Output the [X, Y] coordinate of the center of the cell containing the given text.  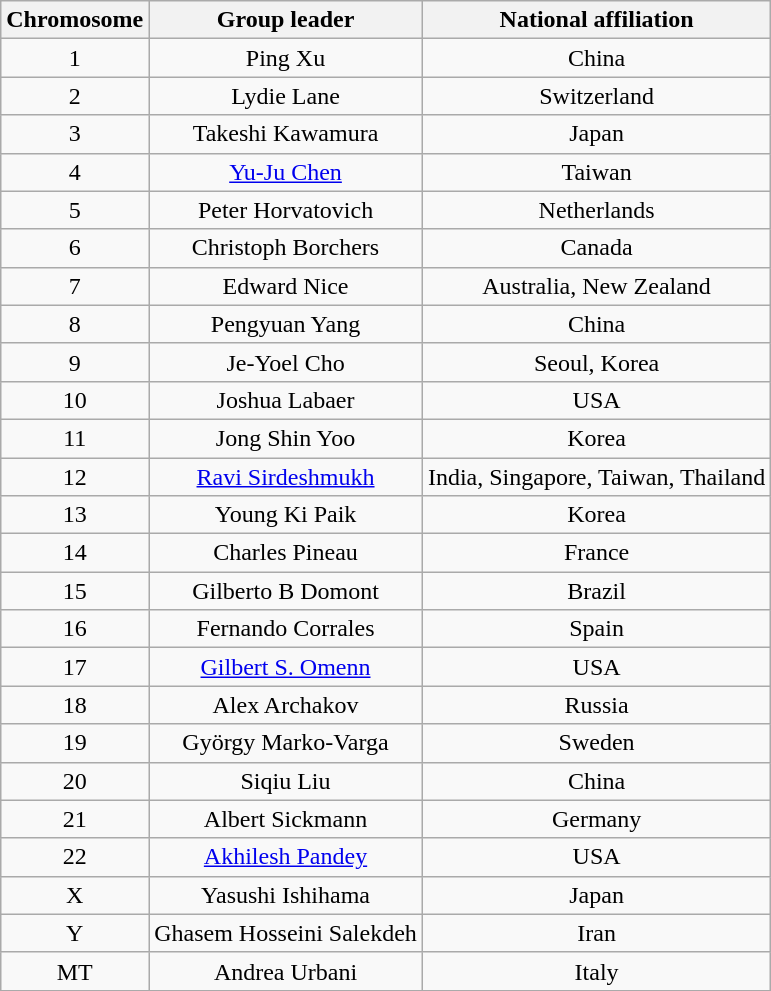
22 [75, 857]
6 [75, 248]
Pengyuan Yang [286, 324]
Taiwan [596, 172]
Young Ki Paik [286, 515]
Alex Archakov [286, 705]
Albert Sickmann [286, 819]
Yasushi Ishihama [286, 895]
Charles Pineau [286, 553]
National affiliation [596, 20]
7 [75, 286]
Christoph Borchers [286, 248]
5 [75, 210]
X [75, 895]
17 [75, 667]
14 [75, 553]
16 [75, 629]
India, Singapore, Taiwan, Thailand [596, 477]
Russia [596, 705]
Italy [596, 971]
13 [75, 515]
1 [75, 58]
Ghasem Hosseini Salekdeh [286, 933]
György Marko-Varga [286, 743]
Fernando Corrales [286, 629]
Joshua Labaer [286, 400]
Seoul, Korea [596, 362]
Netherlands [596, 210]
15 [75, 591]
Chromosome [75, 20]
Siqiu Liu [286, 781]
Group leader [286, 20]
3 [75, 134]
Gilberto B Domont [286, 591]
10 [75, 400]
4 [75, 172]
Yu-Ju Chen [286, 172]
Ping Xu [286, 58]
Gilbert S. Omenn [286, 667]
Jong Shin Yoo [286, 438]
12 [75, 477]
Y [75, 933]
Sweden [596, 743]
Australia, New Zealand [596, 286]
20 [75, 781]
Edward Nice [286, 286]
18 [75, 705]
9 [75, 362]
Ravi Sirdeshmukh [286, 477]
Spain [596, 629]
19 [75, 743]
Akhilesh Pandey [286, 857]
8 [75, 324]
Switzerland [596, 96]
Iran [596, 933]
MT [75, 971]
France [596, 553]
Peter Horvatovich [286, 210]
Lydie Lane [286, 96]
Andrea Urbani [286, 971]
Takeshi Kawamura [286, 134]
2 [75, 96]
21 [75, 819]
Je-Yoel Cho [286, 362]
Canada [596, 248]
Germany [596, 819]
Brazil [596, 591]
11 [75, 438]
